Determine the (x, y) coordinate at the center of the cell enclosing the given text.  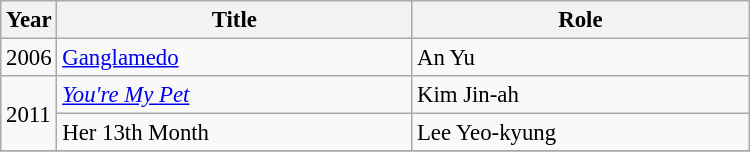
Kim Jin-ah (581, 95)
Her 13th Month (234, 133)
Role (581, 20)
2006 (29, 58)
You're My Pet (234, 95)
Title (234, 20)
An Yu (581, 58)
2011 (29, 114)
Ganglamedo (234, 58)
Year (29, 20)
Lee Yeo-kyung (581, 133)
